Detect which cell encompasses the target text, then output its (x, y) center coordinate. 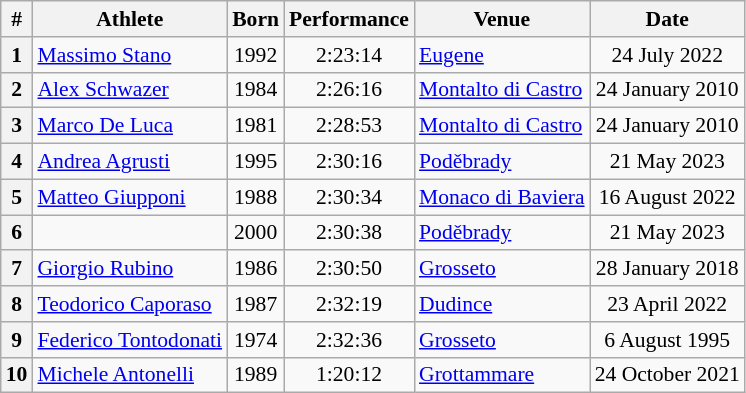
1:20:12 (349, 375)
2:30:38 (349, 233)
Monaco di Baviera (502, 197)
1 (17, 55)
1974 (256, 340)
Michele Antonelli (130, 375)
24 October 2021 (668, 375)
2:28:53 (349, 126)
2:32:19 (349, 304)
Dudince (502, 304)
10 (17, 375)
1988 (256, 197)
2:30:50 (349, 269)
23 April 2022 (668, 304)
Venue (502, 19)
28 January 2018 (668, 269)
4 (17, 162)
Performance (349, 19)
Athlete (130, 19)
Date (668, 19)
Matteo Giupponi (130, 197)
5 (17, 197)
Born (256, 19)
Grottammare (502, 375)
24 July 2022 (668, 55)
2000 (256, 233)
9 (17, 340)
6 August 1995 (668, 340)
2:23:14 (349, 55)
1986 (256, 269)
Eugene (502, 55)
1992 (256, 55)
Federico Tontodonati (130, 340)
Giorgio Rubino (130, 269)
# (17, 19)
1981 (256, 126)
Massimo Stano (130, 55)
16 August 2022 (668, 197)
8 (17, 304)
6 (17, 233)
1989 (256, 375)
1995 (256, 162)
2:26:16 (349, 90)
Andrea Agrusti (130, 162)
1987 (256, 304)
Alex Schwazer (130, 90)
2 (17, 90)
2:30:34 (349, 197)
2:30:16 (349, 162)
Marco De Luca (130, 126)
7 (17, 269)
1984 (256, 90)
Teodorico Caporaso (130, 304)
2:32:36 (349, 340)
3 (17, 126)
